Pinpoint the cell where the given text exists, returning its [x, y] midpoint coordinate. 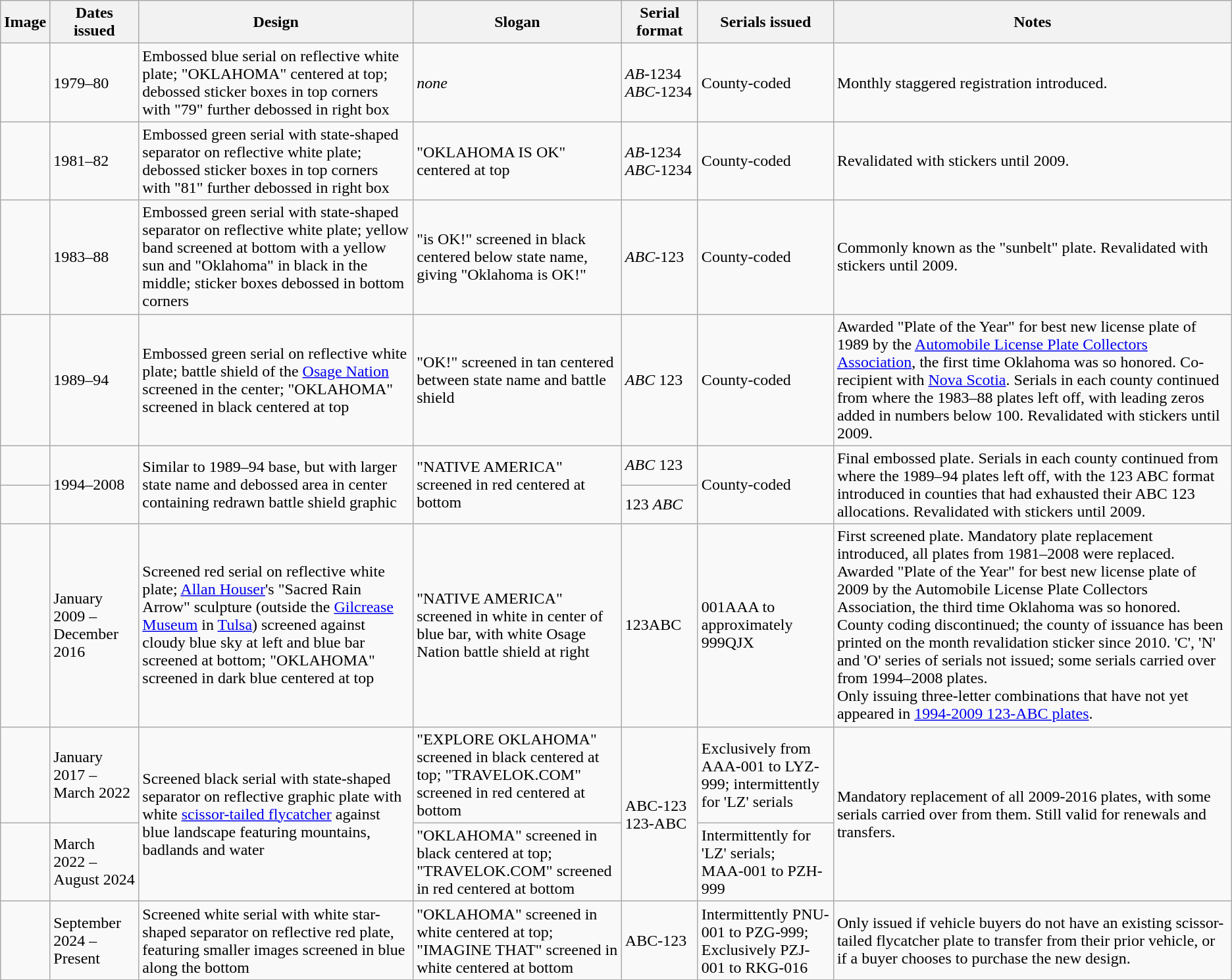
Screened white serial with white star-shaped separator on reflective red plate, featuring smaller images screened in blue along the bottom [276, 940]
Slogan [517, 22]
"EXPLORE OKLAHOMA" screened in black centered at top; "TRAVELOK.COM" screened in red centered at bottom [517, 775]
123ABC [659, 625]
Image [25, 22]
ABC-123123-ABC [659, 813]
001AAA to approximately 999QJX [765, 625]
Notes [1032, 22]
1979–80 [95, 83]
Serial format [659, 22]
September 2024 –Present [95, 940]
"OKLAHOMA IS OK" centered at top [517, 161]
Monthly staggered registration introduced. [1032, 83]
Dates issued [95, 22]
Design [276, 22]
Intermittently for 'LZ' serials;MAA-001 to PZH-999 [765, 862]
"NATIVE AMERICA" screened in white in center of blue bar, with white Osage Nation battle shield at right [517, 625]
January 2017 – March 2022 [95, 775]
none [517, 83]
"OK!" screened in tan centered between state name and battle shield [517, 380]
"OKLAHOMA" screened in black centered at top; "TRAVELOK.COM" screened in red centered at bottom [517, 862]
Revalidated with stickers until 2009. [1032, 161]
"NATIVE AMERICA" screened in red centered at bottom [517, 484]
"is OK!" screened in black centered below state name, giving "Oklahoma is OK!" [517, 257]
1981–82 [95, 161]
1989–94 [95, 380]
Exclusively from AAA-001 to LYZ-999; intermittently for 'LZ' serials [765, 775]
Similar to 1989–94 base, but with larger state name and debossed area in center containing redrawn battle shield graphic [276, 484]
"OKLAHOMA" screened in white centered at top; "IMAGINE THAT" screened in white centered at bottom [517, 940]
Intermittently PNU-001 to PZG-999;Exclusively PZJ-001 to RKG-016 [765, 940]
January 2009 – December 2016 [95, 625]
Serials issued [765, 22]
Mandatory replacement of all 2009-2016 plates, with some serials carried over from them. Still valid for renewals and transfers. [1032, 813]
1983–88 [95, 257]
Commonly known as the "sunbelt" plate. Revalidated with stickers until 2009. [1032, 257]
1994–2008 [95, 484]
March 2022 –August 2024 [95, 862]
123 ABC [659, 505]
